Return (x, y) of the center of cell containing provided text 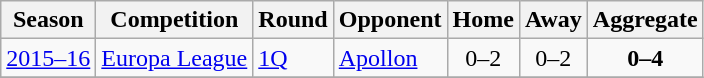
Away (553, 20)
Apollon (390, 58)
Europa League (174, 58)
Season (48, 20)
1Q (293, 58)
Aggregate (645, 20)
Home (483, 20)
Round (293, 20)
0–4 (645, 58)
Opponent (390, 20)
2015–16 (48, 58)
Competition (174, 20)
